From the cell containing the given text, extract its center point as (x, y) coordinate. 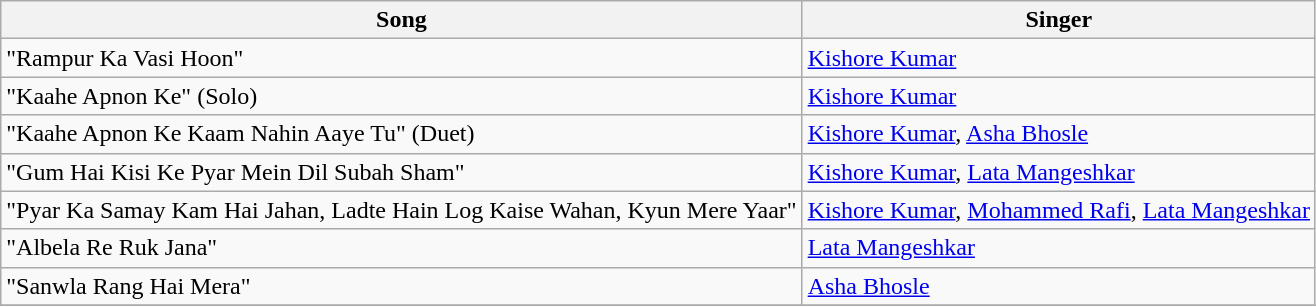
Lata Mangeshkar (1058, 248)
Song (402, 20)
Singer (1058, 20)
Kishore Kumar, Mohammed Rafi, Lata Mangeshkar (1058, 210)
"Albela Re Ruk Jana" (402, 248)
"Rampur Ka Vasi Hoon" (402, 58)
"Sanwla Rang Hai Mera" (402, 286)
Asha Bhosle (1058, 286)
"Pyar Ka Samay Kam Hai Jahan, Ladte Hain Log Kaise Wahan, Kyun Mere Yaar" (402, 210)
"Kaahe Apnon Ke Kaam Nahin Aaye Tu" (Duet) (402, 134)
"Kaahe Apnon Ke" (Solo) (402, 96)
Kishore Kumar, Lata Mangeshkar (1058, 172)
"Gum Hai Kisi Ke Pyar Mein Dil Subah Sham" (402, 172)
Kishore Kumar, Asha Bhosle (1058, 134)
